Capture the cell that displays the provided text and extract its (X, Y) central coordinate. 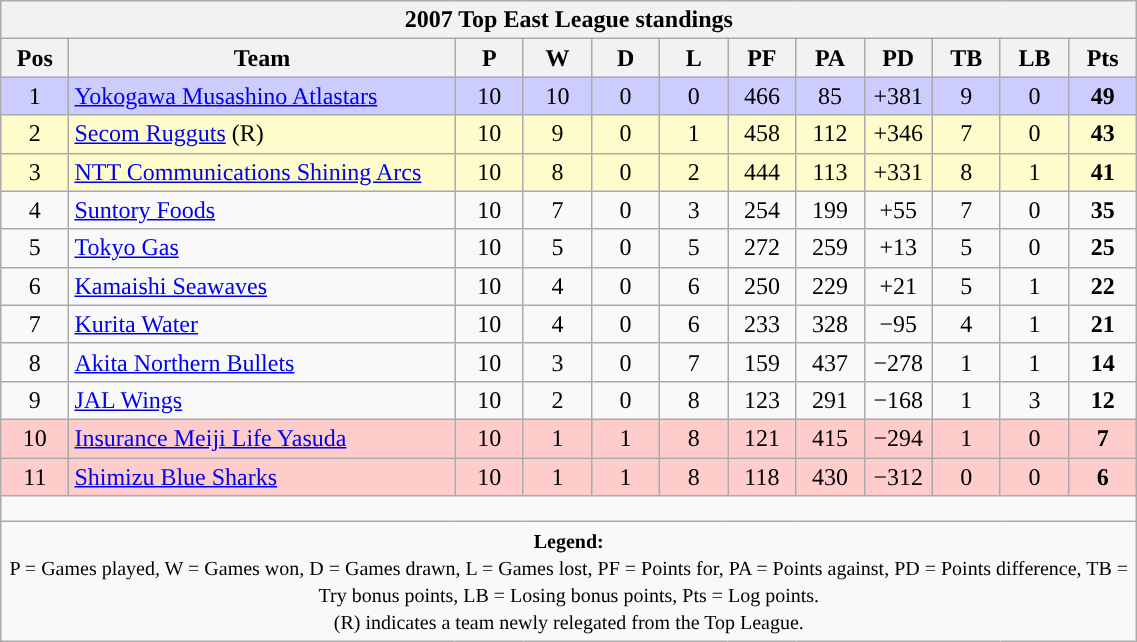
199 (830, 210)
W (557, 58)
PF (762, 58)
D (625, 58)
+346 (898, 134)
328 (830, 324)
415 (830, 438)
272 (762, 248)
Yokogawa Musashino Atlastars (262, 96)
JAL Wings (262, 400)
14 (1103, 362)
41 (1103, 172)
113 (830, 172)
Kurita Water (262, 324)
+21 (898, 286)
Shimizu Blue Sharks (262, 477)
437 (830, 362)
466 (762, 96)
Suntory Foods (262, 210)
Pos (35, 58)
259 (830, 248)
35 (1103, 210)
Akita Northern Bullets (262, 362)
Secom Rugguts (R) (262, 134)
+331 (898, 172)
Kamaishi Seawaves (262, 286)
229 (830, 286)
−168 (898, 400)
11 (35, 477)
−278 (898, 362)
159 (762, 362)
TB (966, 58)
+13 (898, 248)
+55 (898, 210)
22 (1103, 286)
−294 (898, 438)
Pts (1103, 58)
PA (830, 58)
L (694, 58)
LB (1034, 58)
12 (1103, 400)
−95 (898, 324)
121 (762, 438)
430 (830, 477)
458 (762, 134)
+381 (898, 96)
254 (762, 210)
Insurance Meiji Life Yasuda (262, 438)
PD (898, 58)
85 (830, 96)
118 (762, 477)
49 (1103, 96)
−312 (898, 477)
43 (1103, 134)
233 (762, 324)
P (489, 58)
2007 Top East League standings (569, 20)
291 (830, 400)
NTT Communications Shining Arcs (262, 172)
123 (762, 400)
25 (1103, 248)
250 (762, 286)
Tokyo Gas (262, 248)
21 (1103, 324)
444 (762, 172)
Team (262, 58)
112 (830, 134)
